Pinpoint the cell where the given text exists, returning its (x, y) midpoint coordinate. 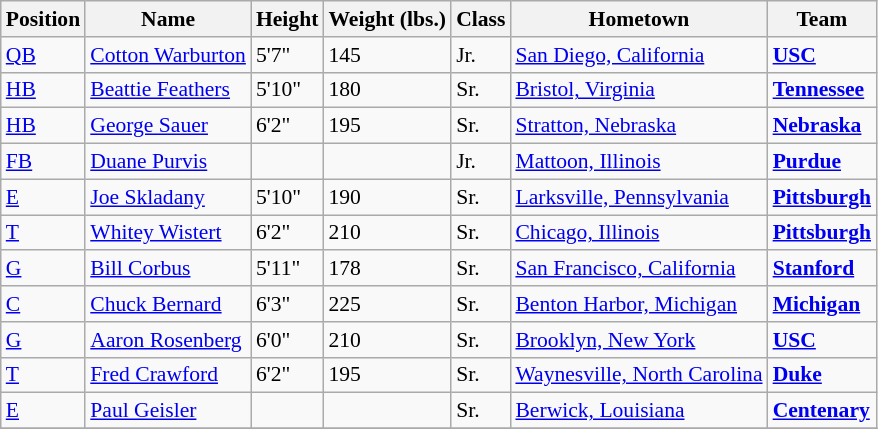
Fred Crawford (168, 375)
Larksville, Pennsylvania (638, 197)
Position (43, 19)
Joe Skladany (168, 197)
George Sauer (168, 126)
Stratton, Nebraska (638, 126)
Purdue (822, 162)
178 (387, 269)
Centenary (822, 411)
Weight (lbs.) (387, 19)
Waynesville, North Carolina (638, 375)
QB (43, 55)
Cotton Warburton (168, 55)
San Diego, California (638, 55)
Beattie Feathers (168, 90)
Tennessee (822, 90)
C (43, 304)
5'7" (287, 55)
Name (168, 19)
Michigan (822, 304)
Aaron Rosenberg (168, 340)
180 (387, 90)
Bristol, Virginia (638, 90)
Stanford (822, 269)
Hometown (638, 19)
Duke (822, 375)
Mattoon, Illinois (638, 162)
Duane Purvis (168, 162)
Height (287, 19)
Brooklyn, New York (638, 340)
225 (387, 304)
Benton Harbor, Michigan (638, 304)
Team (822, 19)
Whitey Wistert (168, 233)
Bill Corbus (168, 269)
FB (43, 162)
Paul Geisler (168, 411)
Berwick, Louisiana (638, 411)
145 (387, 55)
5'11" (287, 269)
6'0" (287, 340)
Nebraska (822, 126)
6'3" (287, 304)
Chicago, Illinois (638, 233)
San Francisco, California (638, 269)
Class (480, 19)
Chuck Bernard (168, 304)
190 (387, 197)
